Return the [x, y] coordinate for the center point of the cell that contains the specified text.  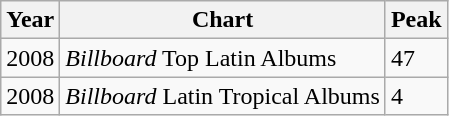
Billboard Latin Tropical Albums [223, 96]
Billboard Top Latin Albums [223, 58]
Year [30, 20]
4 [416, 96]
Peak [416, 20]
Chart [223, 20]
47 [416, 58]
